Find where the given text appears and provide that cell's center as [X, Y] coordinate. 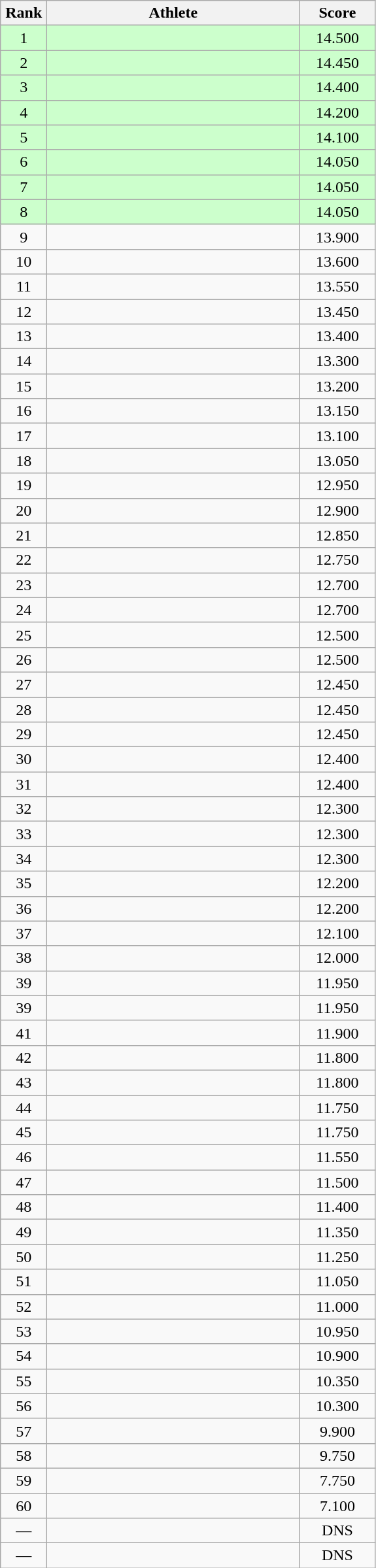
25 [24, 635]
34 [24, 859]
14.200 [337, 112]
6 [24, 162]
13.900 [337, 237]
13.600 [337, 261]
44 [24, 1108]
3 [24, 88]
21 [24, 535]
35 [24, 884]
56 [24, 1406]
46 [24, 1158]
45 [24, 1133]
30 [24, 759]
50 [24, 1257]
28 [24, 709]
13.450 [337, 312]
13.200 [337, 386]
11 [24, 286]
2 [24, 63]
5 [24, 137]
51 [24, 1282]
10.350 [337, 1381]
33 [24, 834]
43 [24, 1082]
9.900 [337, 1431]
54 [24, 1356]
11.050 [337, 1282]
49 [24, 1232]
10 [24, 261]
10.900 [337, 1356]
26 [24, 659]
10.950 [337, 1331]
10.300 [337, 1406]
42 [24, 1058]
13.050 [337, 461]
47 [24, 1182]
8 [24, 212]
17 [24, 436]
57 [24, 1431]
27 [24, 684]
11.500 [337, 1182]
53 [24, 1331]
20 [24, 510]
58 [24, 1456]
Score [337, 13]
22 [24, 560]
11.900 [337, 1033]
12.900 [337, 510]
12.100 [337, 933]
13.400 [337, 337]
11.400 [337, 1207]
59 [24, 1480]
12.000 [337, 958]
13.550 [337, 286]
41 [24, 1033]
14 [24, 361]
38 [24, 958]
9.750 [337, 1456]
52 [24, 1307]
13.150 [337, 411]
14.500 [337, 38]
12.950 [337, 486]
18 [24, 461]
24 [24, 610]
37 [24, 933]
11.550 [337, 1158]
14.450 [337, 63]
16 [24, 411]
29 [24, 735]
13.100 [337, 436]
13 [24, 337]
11.000 [337, 1307]
55 [24, 1381]
60 [24, 1505]
1 [24, 38]
23 [24, 585]
Athlete [173, 13]
11.350 [337, 1232]
32 [24, 809]
12.750 [337, 560]
12 [24, 312]
36 [24, 909]
9 [24, 237]
31 [24, 784]
48 [24, 1207]
4 [24, 112]
7.100 [337, 1505]
7 [24, 187]
19 [24, 486]
11.250 [337, 1257]
14.100 [337, 137]
12.850 [337, 535]
15 [24, 386]
13.300 [337, 361]
Rank [24, 13]
14.400 [337, 88]
7.750 [337, 1480]
